Scan for the cell matching the given text and deliver its (x, y) coordinate at center. 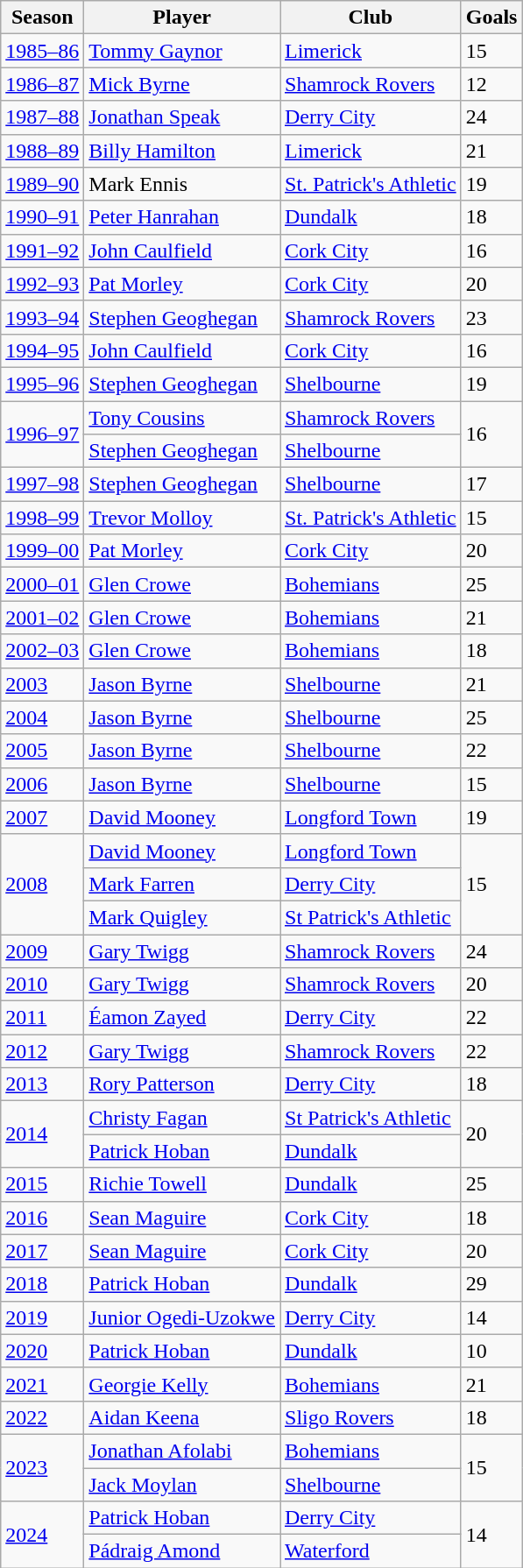
Mark Quigley (182, 917)
1986–87 (42, 84)
2005 (42, 751)
1994–95 (42, 350)
Rory Patterson (182, 1084)
2014 (42, 1134)
12 (491, 84)
2015 (42, 1184)
2017 (42, 1251)
Jack Moylan (182, 1485)
Junior Ogedi-Uzokwe (182, 1317)
2009 (42, 950)
29 (491, 1284)
2023 (42, 1467)
2000–01 (42, 584)
2010 (42, 985)
Peter Hanrahan (182, 217)
2003 (42, 684)
10 (491, 1351)
Aidan Keena (182, 1417)
1991–92 (42, 251)
2019 (42, 1317)
Christy Fagan (182, 1118)
1992–93 (42, 284)
Season (42, 18)
2020 (42, 1351)
2022 (42, 1417)
Player (182, 18)
2008 (42, 884)
Club (371, 18)
1995–96 (42, 384)
Mick Byrne (182, 84)
2001–02 (42, 618)
Pádraig Amond (182, 1551)
2002–03 (42, 651)
1987–88 (42, 117)
2013 (42, 1084)
1989–90 (42, 184)
Mark Farren (182, 884)
2012 (42, 1051)
1998–99 (42, 518)
2018 (42, 1284)
Mark Ennis (182, 184)
Richie Towell (182, 1184)
2024 (42, 1535)
Georgie Kelly (182, 1384)
Waterford (371, 1551)
1997–98 (42, 484)
1990–91 (42, 217)
Trevor Molloy (182, 518)
Jonathan Speak (182, 117)
1999–00 (42, 551)
17 (491, 484)
2021 (42, 1384)
Sligo Rovers (371, 1417)
1993–94 (42, 317)
2004 (42, 717)
1996–97 (42, 434)
Tommy Gaynor (182, 51)
Éamon Zayed (182, 1018)
2011 (42, 1018)
Goals (491, 18)
23 (491, 317)
Billy Hamilton (182, 151)
Tony Cousins (182, 418)
2016 (42, 1218)
1988–89 (42, 151)
Jonathan Afolabi (182, 1451)
1985–86 (42, 51)
2006 (42, 784)
2007 (42, 817)
